Return [x, y] of the center of cell containing provided text 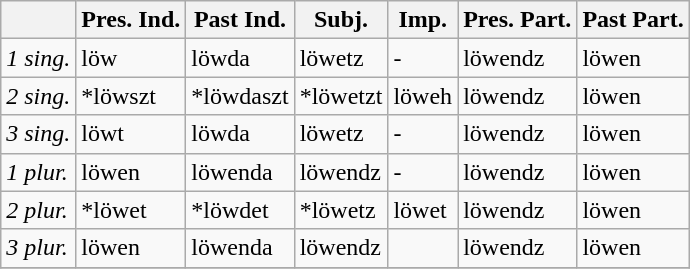
Imp. [423, 20]
2 sing. [38, 96]
3 sing. [38, 134]
*löwetzt [341, 96]
Pres. Part. [518, 20]
löwt [131, 134]
löw [131, 58]
Pres. Ind. [131, 20]
1 plur. [38, 172]
löwet [423, 210]
1 sing. [38, 58]
Subj. [341, 20]
Past Ind. [240, 20]
*löwetz [341, 210]
löweh [423, 96]
*löwet [131, 210]
3 plur. [38, 248]
*löwszt [131, 96]
*löwdaszt [240, 96]
Past Part. [633, 20]
2 plur. [38, 210]
*löwdet [240, 210]
